Locate the cell with the specified text and output its (X, Y) center coordinate. 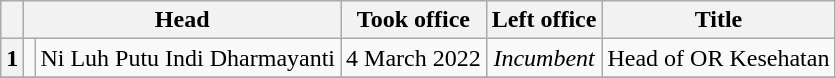
4 March 2022 (414, 58)
Head of OR Kesehatan (718, 58)
Head (182, 20)
Took office (414, 20)
Title (718, 20)
Ni Luh Putu Indi Dharmayanti (188, 58)
Incumbent (544, 58)
1 (12, 58)
Left office (544, 20)
